From the cell containing the given text, extract its center point as (x, y) coordinate. 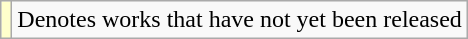
Denotes works that have not yet been released (240, 20)
